Return (x, y) of the center of cell containing provided text 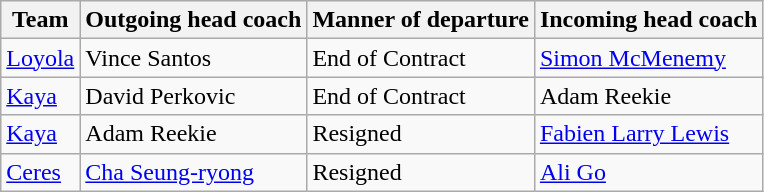
Outgoing head coach (194, 20)
Cha Seung-ryong (194, 172)
Incoming head coach (648, 20)
David Perkovic (194, 96)
Ceres (40, 172)
Manner of departure (420, 20)
Loyola (40, 58)
Vince Santos (194, 58)
Ali Go (648, 172)
Fabien Larry Lewis (648, 134)
Team (40, 20)
Simon McMenemy (648, 58)
